Find where the given text appears and provide that cell's center as [X, Y] coordinate. 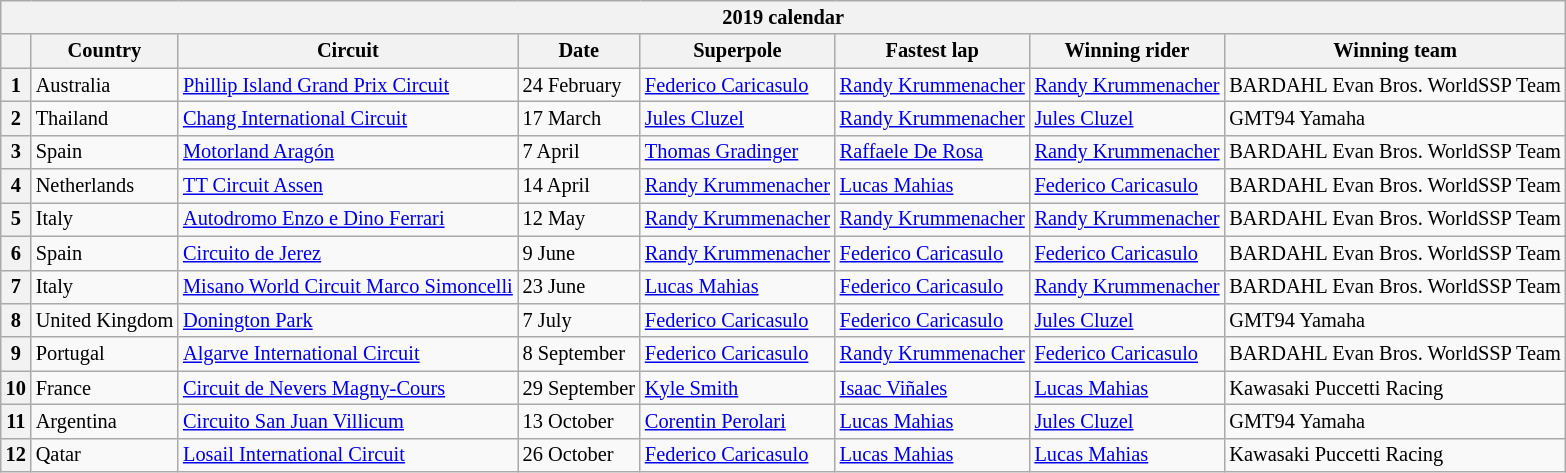
5 [16, 219]
Isaac Viñales [932, 388]
Date [579, 51]
3 [16, 152]
Chang International Circuit [348, 118]
Superpole [738, 51]
26 October [579, 455]
8 [16, 320]
14 April [579, 186]
7 April [579, 152]
Circuito San Juan Villicum [348, 421]
Losail International Circuit [348, 455]
Winning team [1394, 51]
Australia [104, 85]
Thailand [104, 118]
10 [16, 388]
Corentin Perolari [738, 421]
Algarve International Circuit [348, 354]
2 [16, 118]
1 [16, 85]
Country [104, 51]
7 July [579, 320]
Circuito de Jerez [348, 253]
Thomas Gradinger [738, 152]
17 March [579, 118]
Autodromo Enzo e Dino Ferrari [348, 219]
7 [16, 287]
Portugal [104, 354]
Raffaele De Rosa [932, 152]
Winning rider [1128, 51]
11 [16, 421]
13 October [579, 421]
Fastest lap [932, 51]
Circuit [348, 51]
Misano World Circuit Marco Simoncelli [348, 287]
4 [16, 186]
12 May [579, 219]
France [104, 388]
Motorland Aragón [348, 152]
9 June [579, 253]
24 February [579, 85]
9 [16, 354]
Circuit de Nevers Magny-Cours [348, 388]
Qatar [104, 455]
Phillip Island Grand Prix Circuit [348, 85]
Netherlands [104, 186]
Argentina [104, 421]
8 September [579, 354]
Donington Park [348, 320]
12 [16, 455]
United Kingdom [104, 320]
TT Circuit Assen [348, 186]
29 September [579, 388]
2019 calendar [784, 17]
6 [16, 253]
Kyle Smith [738, 388]
23 June [579, 287]
